For the text-containing cell, return its midpoint in (x, y) coordinate format. 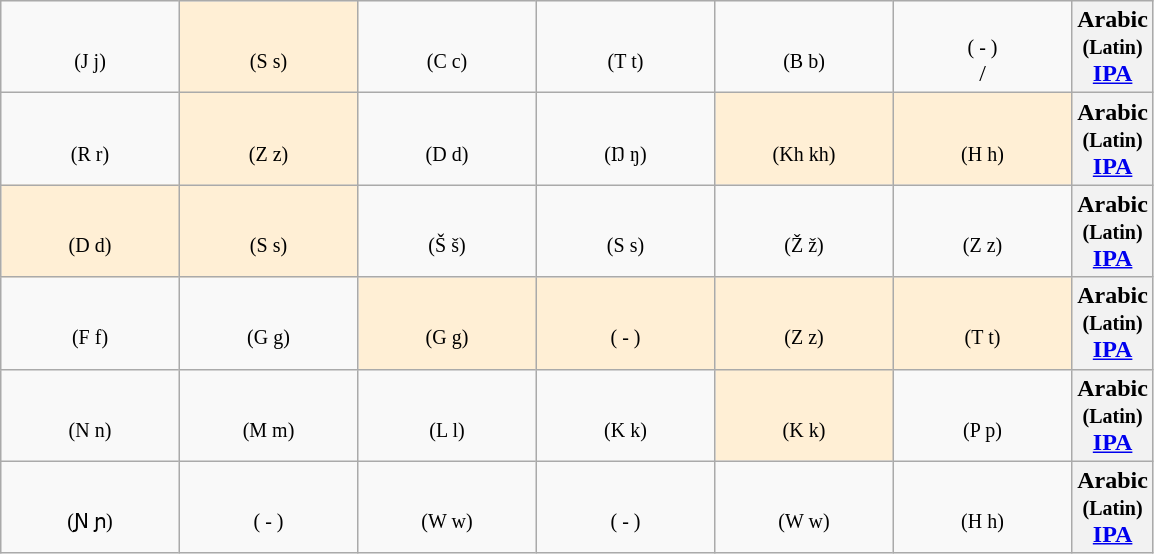
‌( - )/ (982, 47)
(N n) (90, 415)
(Ŋ ŋ) (625, 139)
(R r) (90, 139)
(M m) (268, 415)
(Kh kh) (804, 139)
(F f) (90, 323)
(Š š) (447, 231)
(P p) (982, 415)
(B b) (804, 47)
(J j) (90, 47)
(Ɲ ɲ) (90, 507)
(C c) (447, 47)
(L l) (447, 415)
(Ž ž) (804, 231)
